Pinpoint the cell where the given text exists, returning its [x, y] midpoint coordinate. 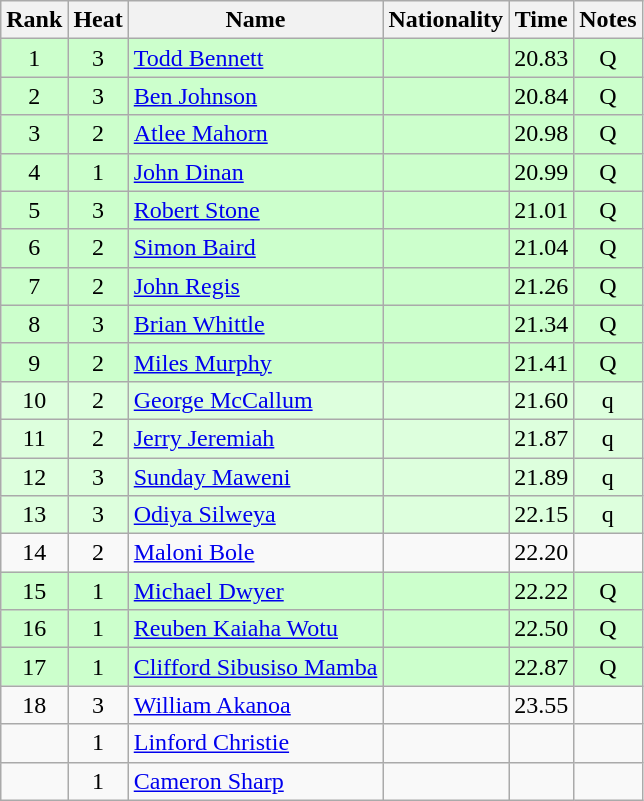
Ben Johnson [256, 96]
Atlee Mahorn [256, 134]
21.41 [542, 362]
21.26 [542, 286]
Sunday Maweni [256, 477]
5 [34, 210]
Miles Murphy [256, 362]
John Regis [256, 286]
22.50 [542, 629]
Todd Bennett [256, 58]
22.87 [542, 667]
Notes [608, 20]
Jerry Jeremiah [256, 438]
22.20 [542, 553]
21.89 [542, 477]
13 [34, 515]
Brian Whittle [256, 324]
12 [34, 477]
Reuben Kaiaha Wotu [256, 629]
Clifford Sibusiso Mamba [256, 667]
4 [34, 172]
Odiya Silweya [256, 515]
Time [542, 20]
18 [34, 705]
Nationality [446, 20]
16 [34, 629]
William Akanoa [256, 705]
6 [34, 248]
11 [34, 438]
21.04 [542, 248]
21.34 [542, 324]
21.60 [542, 400]
10 [34, 400]
20.98 [542, 134]
22.22 [542, 591]
Simon Baird [256, 248]
Rank [34, 20]
Robert Stone [256, 210]
15 [34, 591]
22.15 [542, 515]
17 [34, 667]
21.01 [542, 210]
Cameron Sharp [256, 781]
John Dinan [256, 172]
George McCallum [256, 400]
20.83 [542, 58]
23.55 [542, 705]
21.87 [542, 438]
20.99 [542, 172]
Michael Dwyer [256, 591]
9 [34, 362]
Linford Christie [256, 743]
8 [34, 324]
Name [256, 20]
Heat [98, 20]
7 [34, 286]
14 [34, 553]
Maloni Bole [256, 553]
20.84 [542, 96]
